Output the [X, Y] coordinate of the center of the cell containing the given text.  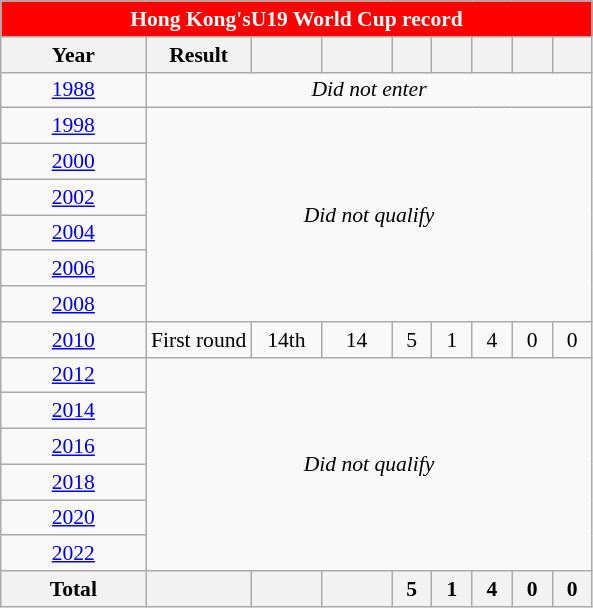
1998 [74, 126]
14 [356, 340]
2014 [74, 411]
2008 [74, 304]
2010 [74, 340]
2018 [74, 482]
2000 [74, 162]
1988 [74, 90]
2012 [74, 375]
2016 [74, 447]
Year [74, 55]
2022 [74, 554]
14th [286, 340]
Result [198, 55]
First round [198, 340]
Total [74, 589]
Hong Kong'sU19 World Cup record [296, 19]
2020 [74, 518]
2002 [74, 197]
2004 [74, 233]
Did not enter [369, 90]
2006 [74, 269]
